For the text-containing cell, return its midpoint in (X, Y) coordinate format. 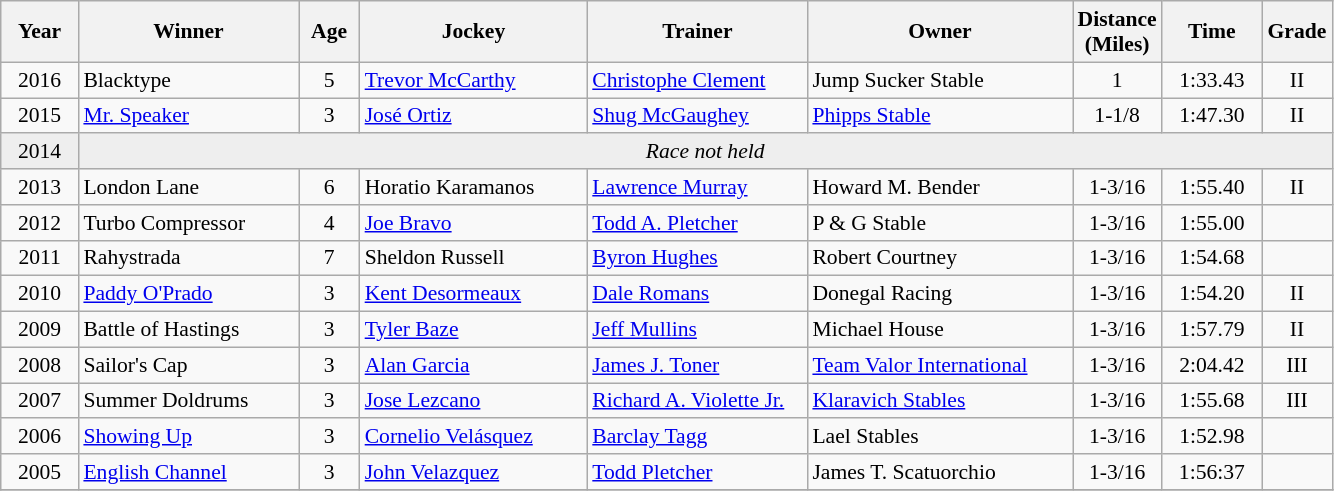
Jeff Mullins (697, 330)
Barclay Tagg (697, 437)
Howard M. Bender (940, 187)
Todd Pletcher (697, 472)
Winner (188, 32)
Turbo Compressor (188, 223)
Showing Up (188, 437)
7 (328, 258)
Joe Bravo (474, 223)
Team Valor International (940, 365)
2013 (40, 187)
1:57.79 (1212, 330)
Todd A. Pletcher (697, 223)
Time (1212, 32)
2005 (40, 472)
Byron Hughes (697, 258)
Michael House (940, 330)
1:54.68 (1212, 258)
Horatio Karamanos (474, 187)
John Velazquez (474, 472)
Jump Sucker Stable (940, 80)
Blacktype (188, 80)
Mr. Speaker (188, 116)
Jockey (474, 32)
Year (40, 32)
Trainer (697, 32)
Donegal Racing (940, 294)
2016 (40, 80)
2012 (40, 223)
Christophe Clement (697, 80)
Trevor McCarthy (474, 80)
James J. Toner (697, 365)
2007 (40, 401)
P & G Stable (940, 223)
Lawrence Murray (697, 187)
Lael Stables (940, 437)
Age (328, 32)
2009 (40, 330)
Grade (1297, 32)
Rahystrada (188, 258)
1:47.30 (1212, 116)
1-1/8 (1116, 116)
5 (328, 80)
2010 (40, 294)
1 (1116, 80)
Distance (Miles) (1116, 32)
2:04.42 (1212, 365)
2014 (40, 152)
Richard A. Violette Jr. (697, 401)
1:55.68 (1212, 401)
Alan Garcia (474, 365)
2015 (40, 116)
6 (328, 187)
José Ortiz (474, 116)
Summer Doldrums (188, 401)
Paddy O'Prado (188, 294)
1:54.20 (1212, 294)
4 (328, 223)
Dale Romans (697, 294)
Klaravich Stables (940, 401)
Tyler Baze (474, 330)
Owner (940, 32)
English Channel (188, 472)
James T. Scatuorchio (940, 472)
Phipps Stable (940, 116)
Battle of Hastings (188, 330)
London Lane (188, 187)
Jose Lezcano (474, 401)
1:33.43 (1212, 80)
Sailor's Cap (188, 365)
Sheldon Russell (474, 258)
2006 (40, 437)
1:55.40 (1212, 187)
1:56:37 (1212, 472)
1:55.00 (1212, 223)
Shug McGaughey (697, 116)
2011 (40, 258)
2008 (40, 365)
Cornelio Velásquez (474, 437)
Kent Desormeaux (474, 294)
Robert Courtney (940, 258)
Race not held (705, 152)
1:52.98 (1212, 437)
